Scan for the cell matching the given text and deliver its [x, y] coordinate at center. 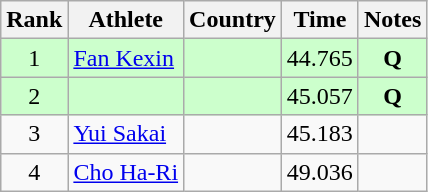
2 [34, 96]
45.183 [320, 134]
4 [34, 172]
3 [34, 134]
49.036 [320, 172]
Time [320, 20]
Yui Sakai [126, 134]
1 [34, 58]
Country [233, 20]
Fan Kexin [126, 58]
45.057 [320, 96]
44.765 [320, 58]
Athlete [126, 20]
Rank [34, 20]
Notes [392, 20]
Cho Ha-Ri [126, 172]
